Provide the [x, y] coordinate of the cell's center where the given text is located.  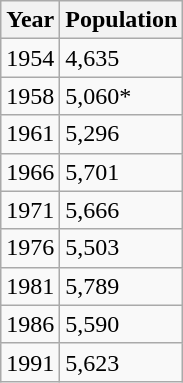
1966 [30, 172]
5,503 [122, 248]
5,623 [122, 362]
5,789 [122, 286]
1991 [30, 362]
1961 [30, 134]
5,666 [122, 210]
Population [122, 20]
1958 [30, 96]
1976 [30, 248]
1954 [30, 58]
1981 [30, 286]
5,590 [122, 324]
5,296 [122, 134]
1971 [30, 210]
5,701 [122, 172]
4,635 [122, 58]
Year [30, 20]
1986 [30, 324]
5,060* [122, 96]
